Scan for the cell matching the given text and deliver its [x, y] coordinate at center. 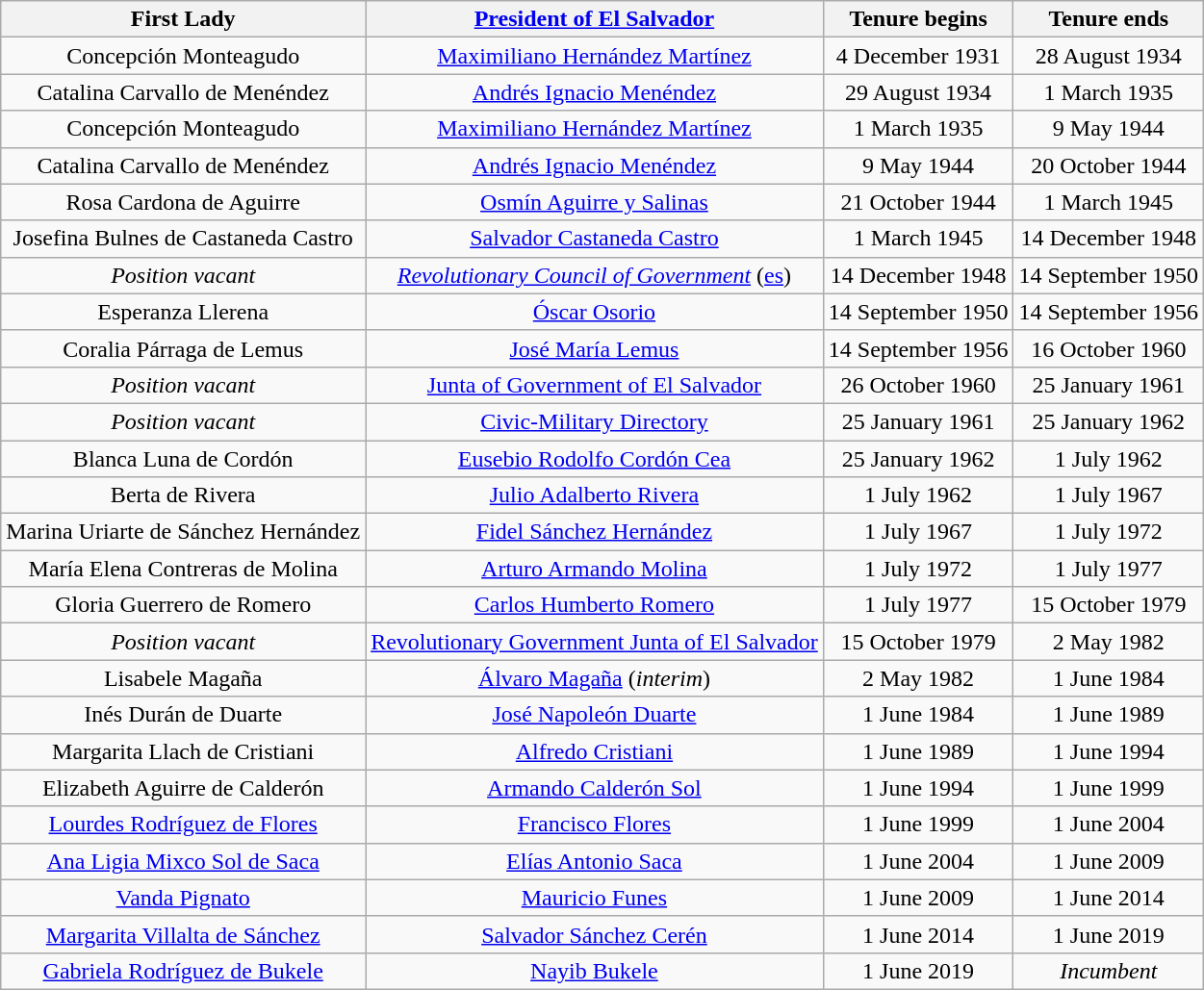
José Napoleón Duarte [595, 715]
Alfredo Cristiani [595, 751]
Tenure begins [918, 19]
Junta of Government of El Salvador [595, 385]
Ana Ligia Mixco Sol de Saca [183, 861]
Fidel Sánchez Hernández [595, 532]
Julio Adalberto Rivera [595, 495]
29 August 1934 [918, 92]
Civic-Military Directory [595, 421]
President of El Salvador [595, 19]
28 August 1934 [1109, 56]
Margarita Villalta de Sánchez [183, 934]
Eusebio Rodolfo Cordón Cea [595, 459]
Óscar Osorio [595, 312]
Nayib Bukele [595, 971]
Francisco Flores [595, 825]
Lourdes Rodríguez de Flores [183, 825]
José María Lemus [595, 348]
Gloria Guerrero de Romero [183, 605]
Vanda Pignato [183, 898]
4 December 1931 [918, 56]
First Lady [183, 19]
Revolutionary Government Junta of El Salvador [595, 642]
16 October 1960 [1109, 348]
Marina Uriarte de Sánchez Hernández [183, 532]
Elizabeth Aguirre de Calderón [183, 788]
Lisabele Magaña [183, 678]
Tenure ends [1109, 19]
Mauricio Funes [595, 898]
Elías Antonio Saca [595, 861]
Salvador Castaneda Castro [595, 239]
Gabriela Rodríguez de Bukele [183, 971]
Margarita Llach de Cristiani [183, 751]
Josefina Bulnes de Castaneda Castro [183, 239]
Blanca Luna de Cordón [183, 459]
Carlos Humberto Romero [595, 605]
Salvador Sánchez Cerén [595, 934]
Berta de Rivera [183, 495]
Coralia Párraga de Lemus [183, 348]
21 October 1944 [918, 202]
Osmín Aguirre y Salinas [595, 202]
Esperanza Llerena [183, 312]
Armando Calderón Sol [595, 788]
Inés Durán de Duarte [183, 715]
Revolutionary Council of Government (es) [595, 275]
Álvaro Magaña (interim) [595, 678]
Arturo Armando Molina [595, 569]
Rosa Cardona de Aguirre [183, 202]
20 October 1944 [1109, 165]
Incumbent [1109, 971]
26 October 1960 [918, 385]
María Elena Contreras de Molina [183, 569]
